Locate the cell with the specified text and output its [x, y] center coordinate. 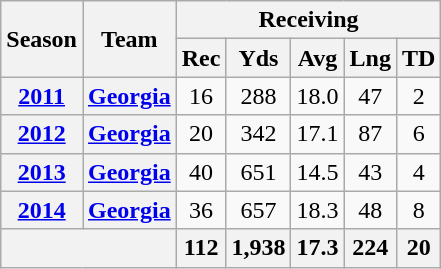
2013 [42, 172]
48 [370, 210]
18.0 [318, 96]
Team [129, 39]
Receiving [308, 20]
18.3 [318, 210]
16 [201, 96]
6 [418, 134]
Avg [318, 58]
87 [370, 134]
8 [418, 210]
TD [418, 58]
657 [258, 210]
1,938 [258, 248]
14.5 [318, 172]
17.1 [318, 134]
112 [201, 248]
651 [258, 172]
17.3 [318, 248]
288 [258, 96]
2011 [42, 96]
2 [418, 96]
224 [370, 248]
47 [370, 96]
40 [201, 172]
4 [418, 172]
Season [42, 39]
2014 [42, 210]
Rec [201, 58]
Yds [258, 58]
342 [258, 134]
Lng [370, 58]
2012 [42, 134]
36 [201, 210]
43 [370, 172]
